Extract the (x, y) coordinate from the center of the cell holding the provided text.  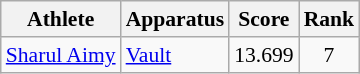
7 (330, 55)
Athlete (61, 19)
Score (264, 19)
Sharul Aimy (61, 55)
Vault (175, 55)
13.699 (264, 55)
Apparatus (175, 19)
Rank (330, 19)
